Return the (x, y) coordinate for the center point of the cell that contains the specified text.  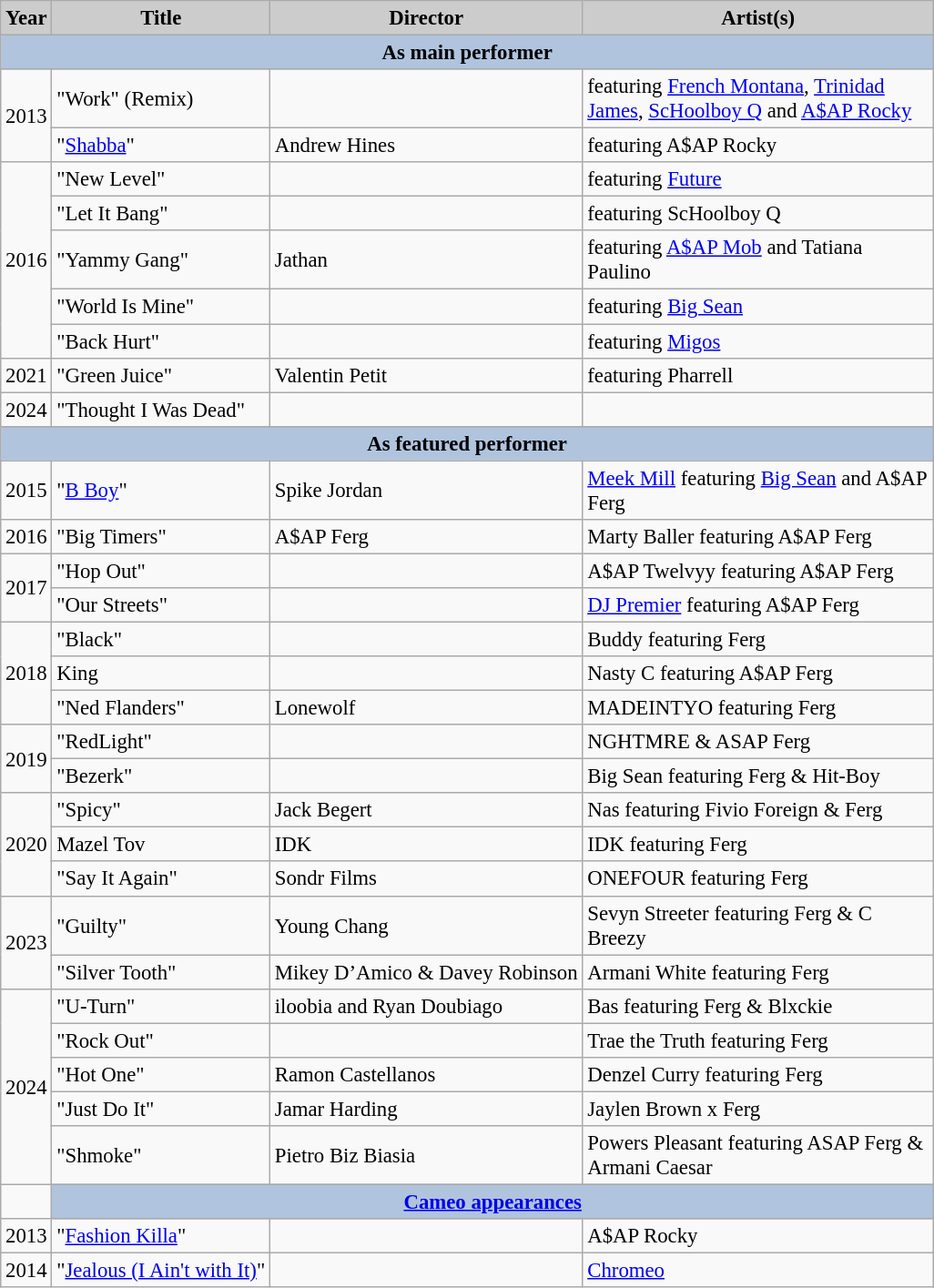
Mazel Tov (161, 845)
"Bezerk" (161, 776)
King (161, 674)
featuring French Montana, Trinidad James, ScHoolboy Q and A$AP Rocky (758, 98)
Cameo appearances (493, 1202)
"Just Do It" (161, 1109)
2020 (26, 845)
"New Level" (161, 179)
Jaylen Brown x Ferg (758, 1109)
featuring Big Sean (758, 307)
Jathan (426, 260)
Meek Mill featuring Big Sean and A$AP Ferg (758, 490)
"Shmoke" (161, 1156)
Andrew Hines (426, 146)
Spike Jordan (426, 490)
Pietro Biz Biasia (426, 1156)
Ramon Castellanos (426, 1075)
"Fashion Killa" (161, 1236)
DJ Premier featuring A$AP Ferg (758, 605)
A$AP Rocky (758, 1236)
"Yammy Gang" (161, 260)
"Say It Again" (161, 879)
Sevyn Streeter featuring Ferg & C Breezy (758, 925)
"Guilty" (161, 925)
featuring A$AP Rocky (758, 146)
IDK (426, 845)
"B Boy" (161, 490)
Denzel Curry featuring Ferg (758, 1075)
iloobia and Ryan Doubiago (426, 1006)
IDK featuring Ferg (758, 845)
As featured performer (468, 443)
Big Sean featuring Ferg & Hit-Boy (758, 776)
"Back Hurt" (161, 341)
Jamar Harding (426, 1109)
"Silver Tooth" (161, 972)
Chromeo (758, 1271)
2015 (26, 490)
"Hot One" (161, 1075)
Artist(s) (758, 18)
2018 (26, 674)
"Hop Out" (161, 571)
Young Chang (426, 925)
2014 (26, 1271)
Year (26, 18)
As main performer (468, 53)
Buddy featuring Ferg (758, 639)
featuring Migos (758, 341)
2023 (26, 942)
NGHTMRE & ASAP Ferg (758, 742)
Nasty C featuring A$AP Ferg (758, 674)
"Let It Bang" (161, 214)
Armani White featuring Ferg (758, 972)
featuring Pharrell (758, 375)
2019 (26, 759)
Mikey D’Amico & Davey Robinson (426, 972)
Director (426, 18)
Bas featuring Ferg & Blxckie (758, 1006)
Title (161, 18)
Jack Begert (426, 810)
"Our Streets" (161, 605)
"Green Juice" (161, 375)
"Thought I Was Dead" (161, 410)
Powers Pleasant featuring ASAP Ferg & Armani Caesar (758, 1156)
2017 (26, 588)
featuring Future (758, 179)
2021 (26, 375)
"Black" (161, 639)
A$AP Ferg (426, 537)
"Work" (Remix) (161, 98)
featuring A$AP Mob and Tatiana Paulino (758, 260)
Marty Baller featuring A$AP Ferg (758, 537)
"Ned Flanders" (161, 708)
featuring ScHoolboy Q (758, 214)
MADEINTYO featuring Ferg (758, 708)
Sondr Films (426, 879)
"Shabba" (161, 146)
"World Is Mine" (161, 307)
Lonewolf (426, 708)
Valentin Petit (426, 375)
ONEFOUR featuring Ferg (758, 879)
"Rock Out" (161, 1040)
"Big Timers" (161, 537)
"Jealous (I Ain't with It)" (161, 1271)
Nas featuring Fivio Foreign & Ferg (758, 810)
"Spicy" (161, 810)
A$AP Twelvyy featuring A$AP Ferg (758, 571)
"RedLight" (161, 742)
"U-Turn" (161, 1006)
Trae the Truth featuring Ferg (758, 1040)
